Extract the (X, Y) coordinate from the center of the cell holding the provided text.  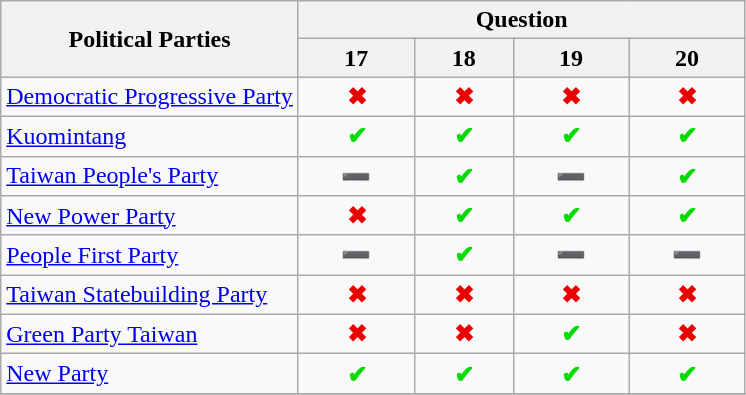
Democratic Progressive Party (150, 97)
17 (356, 58)
New Party (150, 374)
Taiwan People's Party (150, 176)
New Power Party (150, 216)
People First Party (150, 255)
18 (464, 58)
Political Parties (150, 39)
Kuomintang (150, 136)
19 (571, 58)
20 (687, 58)
Question (521, 20)
Green Party Taiwan (150, 334)
Taiwan Statebuilding Party (150, 295)
